Capture the cell that displays the provided text and extract its [X, Y] central coordinate. 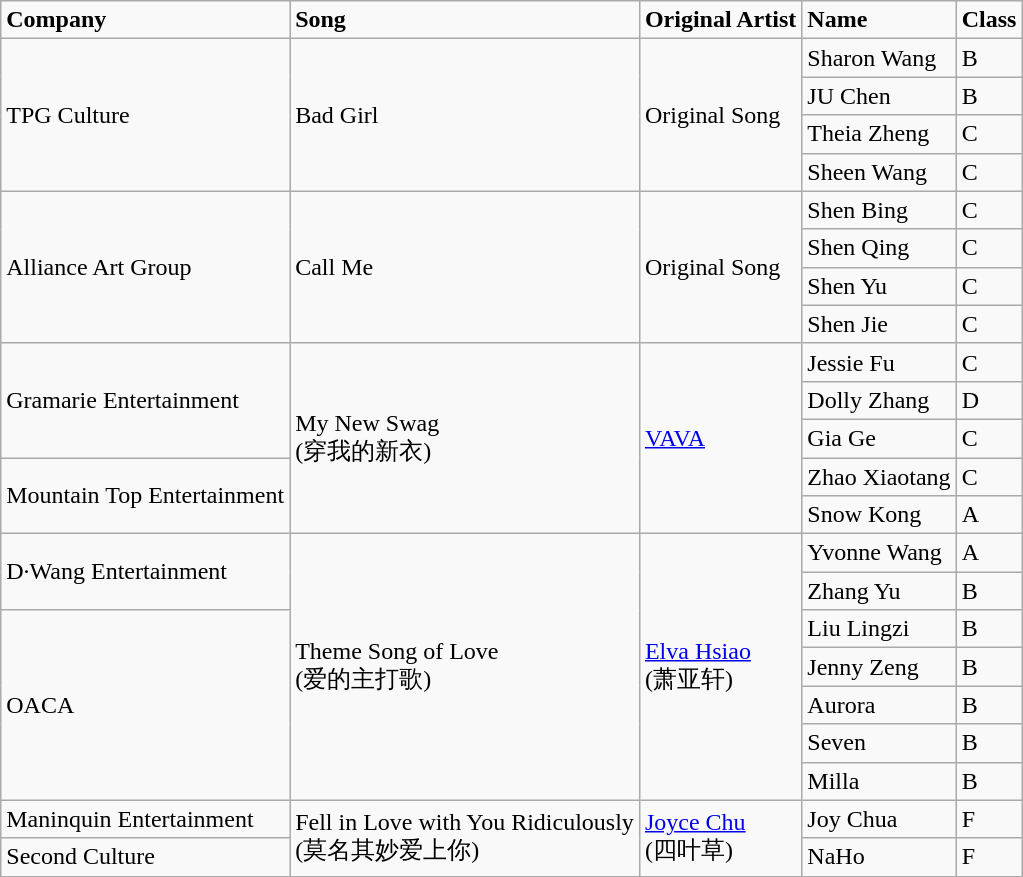
Shen Qing [879, 248]
Bad Girl [465, 115]
D [989, 400]
Gia Ge [879, 438]
Company [146, 20]
Maninquin Entertainment [146, 819]
Call Me [465, 267]
Gramarie Entertainment [146, 400]
Aurora [879, 705]
Mountain Top Entertainment [146, 496]
JU Chen [879, 96]
Joyce Chu(四叶草) [720, 838]
Original Artist [720, 20]
Sharon Wang [879, 58]
Yvonne Wang [879, 553]
Fell in Love with You Ridiculously(莫名其妙爱上你) [465, 838]
Seven [879, 743]
Jenny Zeng [879, 667]
Liu Lingzi [879, 629]
Joy Chua [879, 819]
NaHo [879, 857]
Theia Zheng [879, 134]
TPG Culture [146, 115]
Dolly Zhang [879, 400]
Snow Kong [879, 515]
Shen Yu [879, 286]
D·Wang Entertainment [146, 572]
Theme Song of Love(爱的主打歌) [465, 667]
Alliance Art Group [146, 267]
Shen Bing [879, 210]
My New Swag(穿我的新衣) [465, 438]
Zhang Yu [879, 591]
Milla [879, 781]
OACA [146, 705]
Shen Jie [879, 324]
Elva Hsiao(萧亚轩) [720, 667]
Second Culture [146, 857]
Zhao Xiaotang [879, 477]
Class [989, 20]
Name [879, 20]
VAVA [720, 438]
Jessie Fu [879, 362]
Sheen Wang [879, 172]
Song [465, 20]
